Find where the given text appears and provide that cell's center as [x, y] coordinate. 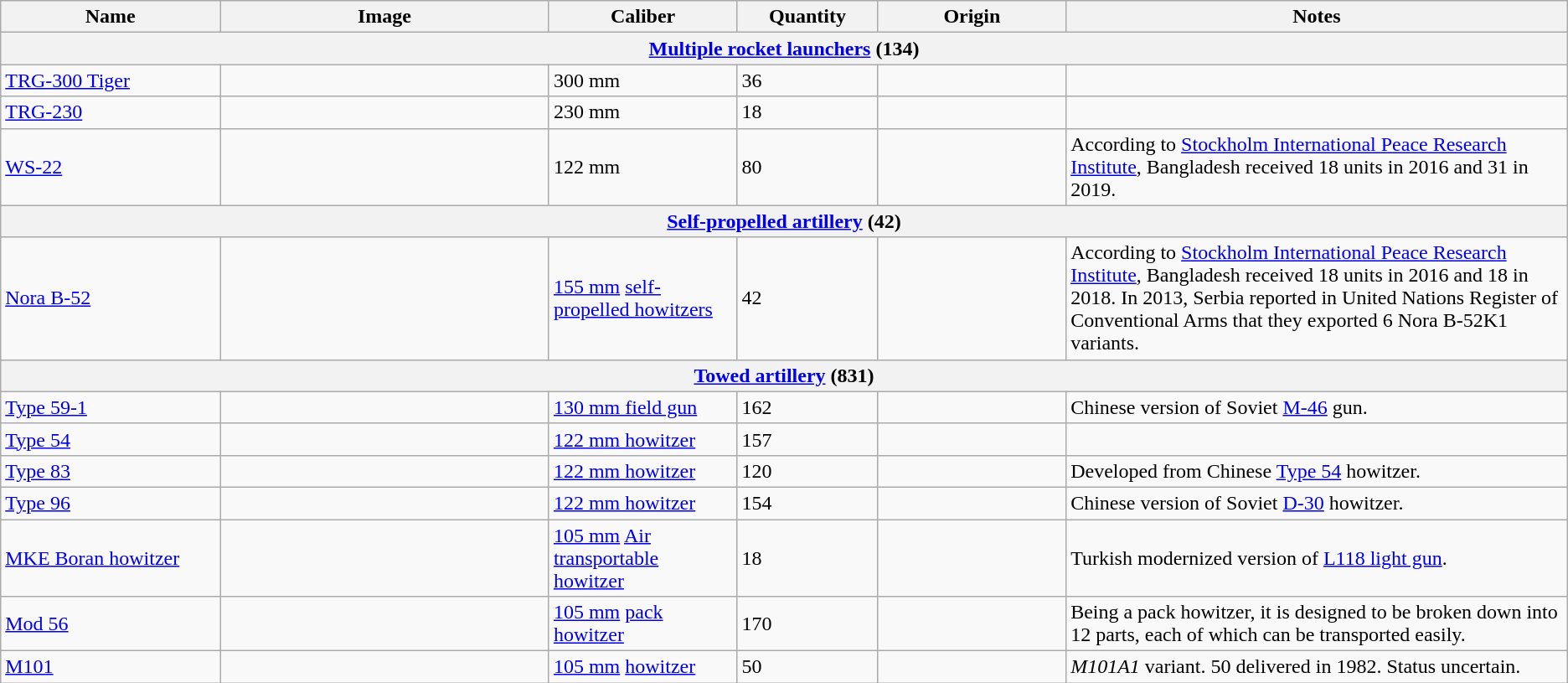
Name [111, 17]
300 mm [642, 80]
Notes [1317, 17]
TRG-230 [111, 112]
42 [807, 298]
Type 54 [111, 439]
105 mm pack howitzer [642, 623]
WS-22 [111, 167]
Developed from Chinese Type 54 howitzer. [1317, 471]
Being a pack howitzer, it is designed to be broken down into 12 parts, each of which can be transported easily. [1317, 623]
TRG-300 Tiger [111, 80]
155 mm self-propelled howitzers [642, 298]
Turkish modernized version of L118 light gun. [1317, 558]
122 mm [642, 167]
130 mm field gun [642, 407]
Image [385, 17]
36 [807, 80]
154 [807, 503]
50 [807, 667]
105 mm howitzer [642, 667]
Chinese version of Soviet M-46 gun. [1317, 407]
Type 96 [111, 503]
According to Stockholm International Peace Research Institute, Bangladesh received 18 units in 2016 and 31 in 2019. [1317, 167]
Towed artillery (831) [784, 375]
Origin [972, 17]
M101 [111, 667]
Mod 56 [111, 623]
Quantity [807, 17]
Self-propelled artillery (42) [784, 221]
170 [807, 623]
157 [807, 439]
230 mm [642, 112]
80 [807, 167]
Nora B-52 [111, 298]
Caliber [642, 17]
Type 59-1 [111, 407]
Multiple rocket launchers (134) [784, 49]
Chinese version of Soviet D-30 howitzer. [1317, 503]
MKE Boran howitzer [111, 558]
120 [807, 471]
M101A1 variant. 50 delivered in 1982. Status uncertain. [1317, 667]
162 [807, 407]
Type 83 [111, 471]
105 mm Air transportable howitzer [642, 558]
